Return the [X, Y] coordinate for the center point of the cell that contains the specified text.  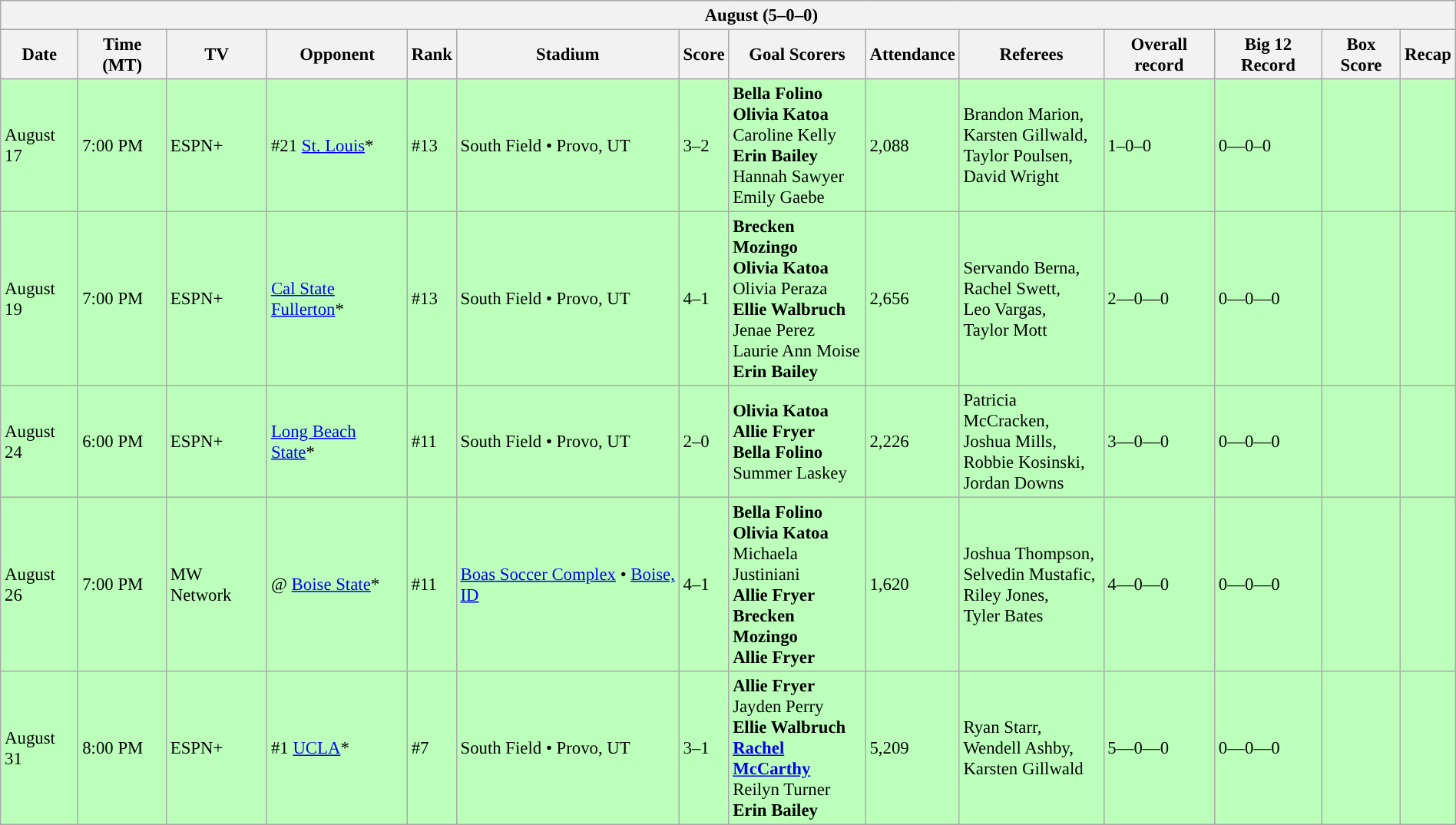
Brandon Marion, Karsten Gillwald, Taylor Poulsen, David Wright [1031, 146]
August 17 [40, 146]
Time (MT) [123, 54]
#1 UCLA* [338, 748]
Big 12 Record [1269, 54]
August 19 [40, 300]
Ryan Starr, Wendell Ashby, Karsten Gillwald [1031, 748]
Box Score [1361, 54]
8:00 PM [123, 748]
@ Boise State* [338, 585]
Date [40, 54]
Servando Berna, Rachel Swett, Leo Vargas, Taylor Mott [1031, 300]
August 31 [40, 748]
Attendance [912, 54]
0—0–0 [1269, 146]
August 26 [40, 585]
2—0—0 [1160, 300]
MW Network [217, 585]
#21 St. Louis* [338, 146]
Cal State Fullerton* [338, 300]
Olivia Katoa Allie Fryer Bella Folino Summer Laskey [797, 442]
Brecken Mozingo Olivia Katoa Olivia Peraza Ellie Walbruch Jenae Perez Laurie Ann Moise Erin Bailey [797, 300]
Stadium [568, 54]
Opponent [338, 54]
6:00 PM [123, 442]
2,656 [912, 300]
Joshua Thompson, Selvedin Mustafic, Riley Jones, Tyler Bates [1031, 585]
Patricia McCracken, Joshua Mills, Robbie Kosinski, Jordan Downs [1031, 442]
Boas Soccer Complex • Boise, ID [568, 585]
Bella Folino Olivia Katoa Michaela Justiniani Allie Fryer Brecken Mozingo Allie Fryer [797, 585]
#7 [432, 748]
Goal Scorers [797, 54]
August 24 [40, 442]
Allie Fryer Jayden Perry Ellie Walbruch Rachel McCarthy Reilyn Turner Erin Bailey [797, 748]
3–1 [703, 748]
2–0 [703, 442]
Bella Folino Olivia Katoa Caroline Kelly Erin Bailey Hannah Sawyer Emily Gaebe [797, 146]
Referees [1031, 54]
5,209 [912, 748]
3—0—0 [1160, 442]
2,226 [912, 442]
5—0—0 [1160, 748]
Score [703, 54]
August (5–0–0) [728, 15]
1,620 [912, 585]
3–2 [703, 146]
Overall record [1160, 54]
Rank [432, 54]
Long Beach State* [338, 442]
4—0—0 [1160, 585]
Recap [1428, 54]
1–0–0 [1160, 146]
TV [217, 54]
2,088 [912, 146]
